Search for the cell housing the specified text and yield its (X, Y) center coordinate. 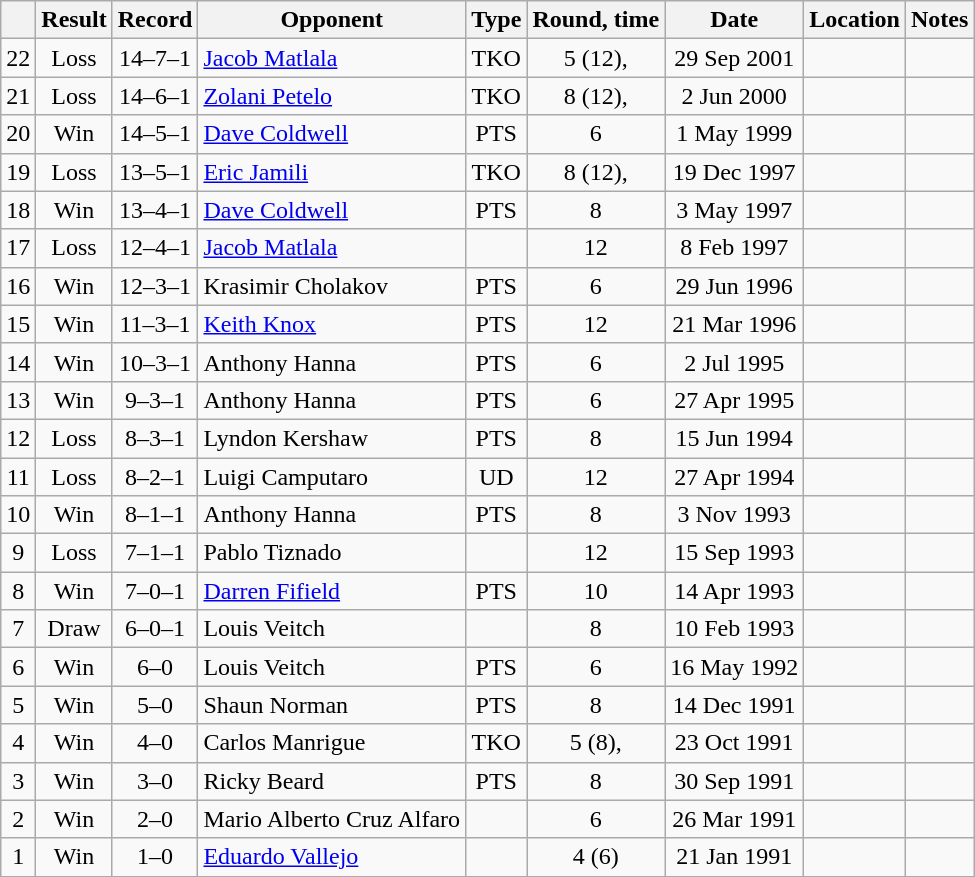
21 Jan 1991 (734, 857)
16 May 1992 (734, 667)
Carlos Manrigue (332, 743)
15 Jun 1994 (734, 438)
11 (18, 477)
10 Feb 1993 (734, 629)
Round, time (596, 20)
8 Feb 1997 (734, 248)
22 (18, 58)
Opponent (332, 20)
3 May 1997 (734, 210)
15 Sep 1993 (734, 553)
2 (18, 819)
9 (18, 553)
14–5–1 (155, 134)
7–0–1 (155, 591)
3 (18, 781)
14–7–1 (155, 58)
Krasimir Cholakov (332, 286)
1–0 (155, 857)
4–0 (155, 743)
15 (18, 324)
30 Sep 1991 (734, 781)
Lyndon Kershaw (332, 438)
17 (18, 248)
4 (6) (596, 857)
3–0 (155, 781)
23 Oct 1991 (734, 743)
14 (18, 362)
8–2–1 (155, 477)
21 Mar 1996 (734, 324)
Eduardo Vallejo (332, 857)
12–3–1 (155, 286)
Result (74, 20)
29 Jun 1996 (734, 286)
Notes (939, 20)
6–0–1 (155, 629)
8–1–1 (155, 515)
13–5–1 (155, 172)
5–0 (155, 705)
5 (12), (596, 58)
7 (18, 629)
Pablo Tiznado (332, 553)
Type (496, 20)
Luigi Camputaro (332, 477)
11–3–1 (155, 324)
21 (18, 96)
Keith Knox (332, 324)
9–3–1 (155, 400)
Record (155, 20)
6–0 (155, 667)
18 (18, 210)
Darren Fifield (332, 591)
3 Nov 1993 (734, 515)
8–3–1 (155, 438)
14 Apr 1993 (734, 591)
27 Apr 1994 (734, 477)
7–1–1 (155, 553)
19 Dec 1997 (734, 172)
26 Mar 1991 (734, 819)
14 Dec 1991 (734, 705)
20 (18, 134)
14–6–1 (155, 96)
12–4–1 (155, 248)
Mario Alberto Cruz Alfaro (332, 819)
UD (496, 477)
13 (18, 400)
Zolani Petelo (332, 96)
29 Sep 2001 (734, 58)
10–3–1 (155, 362)
Location (855, 20)
27 Apr 1995 (734, 400)
Date (734, 20)
2 Jul 1995 (734, 362)
1 May 1999 (734, 134)
Shaun Norman (332, 705)
2 Jun 2000 (734, 96)
5 (18, 705)
16 (18, 286)
Ricky Beard (332, 781)
5 (8), (596, 743)
19 (18, 172)
2–0 (155, 819)
Eric Jamili (332, 172)
1 (18, 857)
Draw (74, 629)
4 (18, 743)
13–4–1 (155, 210)
